For the text-containing cell, return its midpoint in [x, y] coordinate format. 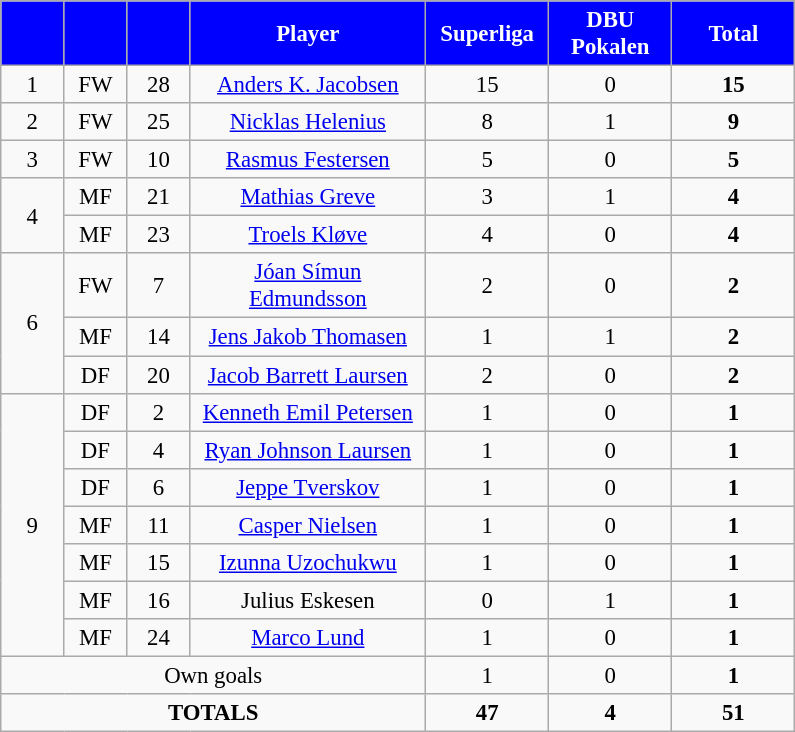
21 [158, 197]
16 [158, 600]
Rasmus Festersen [308, 160]
Jeppe Tverskov [308, 487]
28 [158, 85]
Superliga [488, 34]
25 [158, 122]
Kenneth Emil Petersen [308, 412]
Jens Jakob Thomasen [308, 337]
20 [158, 375]
14 [158, 337]
7 [158, 286]
24 [158, 638]
Ryan Johnson Laursen [308, 450]
Anders K. Jacobsen [308, 85]
23 [158, 235]
11 [158, 525]
8 [488, 122]
Julius Eskesen [308, 600]
Total [734, 34]
Player [308, 34]
DBU Pokalen [610, 34]
Troels Kløve [308, 235]
Jacob Barrett Laursen [308, 375]
Own goals [214, 675]
10 [158, 160]
47 [488, 713]
Casper Nielsen [308, 525]
Mathias Greve [308, 197]
Nicklas Helenius [308, 122]
Marco Lund [308, 638]
TOTALS [214, 713]
Jóan Símun Edmundsson [308, 286]
Izunna Uzochukwu [308, 563]
51 [734, 713]
